Scan for the cell matching the given text and deliver its [x, y] coordinate at center. 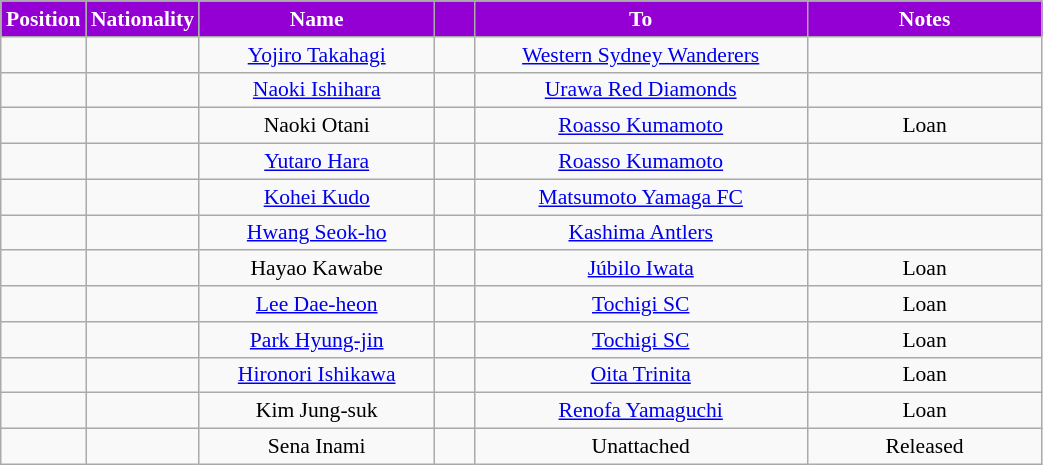
Naoki Otani [316, 126]
Sena Inami [316, 447]
Released [924, 447]
Kim Jung-suk [316, 411]
To [640, 19]
Unattached [640, 447]
Park Hyung-jin [316, 340]
Yojiro Takahagi [316, 55]
Hwang Seok-ho [316, 233]
Kohei Kudo [316, 197]
Urawa Red Diamonds [640, 90]
Oita Trinita [640, 375]
Name [316, 19]
Western Sydney Wanderers [640, 55]
Notes [924, 19]
Renofa Yamaguchi [640, 411]
Lee Dae-heon [316, 304]
Position [44, 19]
Hayao Kawabe [316, 269]
Nationality [142, 19]
Kashima Antlers [640, 233]
Matsumoto Yamaga FC [640, 197]
Júbilo Iwata [640, 269]
Hironori Ishikawa [316, 375]
Yutaro Hara [316, 162]
Naoki Ishihara [316, 90]
